For the text-containing cell, return its midpoint in [X, Y] coordinate format. 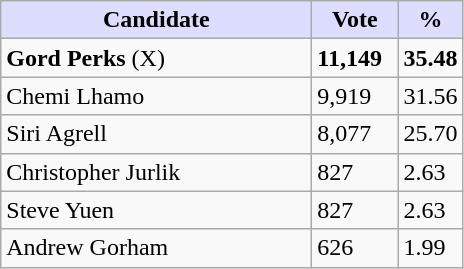
1.99 [430, 248]
Vote [355, 20]
9,919 [355, 96]
Andrew Gorham [156, 248]
Candidate [156, 20]
Siri Agrell [156, 134]
31.56 [430, 96]
8,077 [355, 134]
Christopher Jurlik [156, 172]
Steve Yuen [156, 210]
11,149 [355, 58]
626 [355, 248]
35.48 [430, 58]
Chemi Lhamo [156, 96]
25.70 [430, 134]
% [430, 20]
Gord Perks (X) [156, 58]
